Extract the (X, Y) coordinate from the center of the cell holding the provided text.  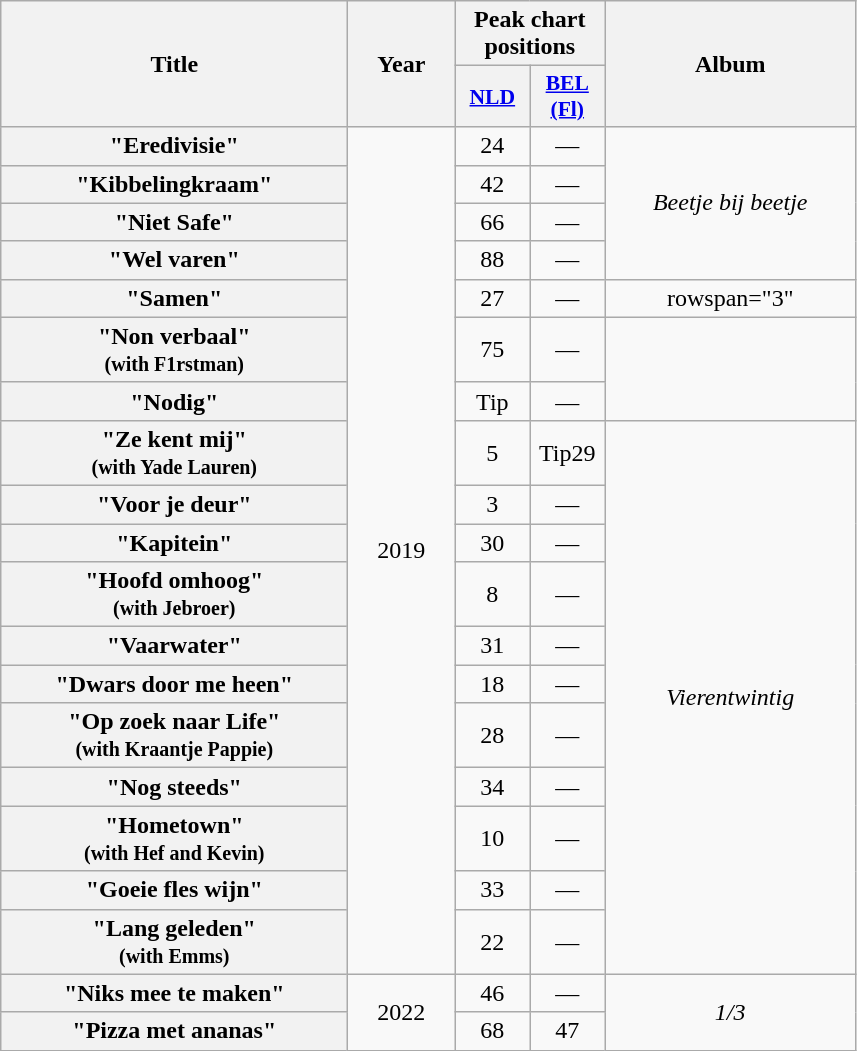
BEL(Fl) (568, 96)
"Nodig" (174, 401)
"Hometown"(with Hef and Kevin) (174, 838)
18 (492, 684)
66 (492, 222)
1/3 (730, 1012)
"Niet Safe" (174, 222)
68 (492, 1031)
"Op zoek naar Life"(with Kraantje Pappie) (174, 736)
47 (568, 1031)
NLD (492, 96)
Vierentwintig (730, 697)
"Samen" (174, 298)
Peak chart positions (530, 34)
5 (492, 452)
46 (492, 993)
33 (492, 890)
"Lang geleden"(with Emms) (174, 942)
"Vaarwater" (174, 646)
34 (492, 787)
"Goeie fles wijn" (174, 890)
42 (492, 184)
8 (492, 594)
"Kapitein" (174, 543)
3 (492, 504)
"Dwars door me heen" (174, 684)
"Niks mee te maken" (174, 993)
22 (492, 942)
"Nog steeds" (174, 787)
rowspan="3" (730, 298)
Beetje bij beetje (730, 203)
24 (492, 146)
Tip29 (568, 452)
"Eredivisie" (174, 146)
28 (492, 736)
Year (402, 64)
"Pizza met ananas" (174, 1031)
2019 (402, 550)
Title (174, 64)
10 (492, 838)
Album (730, 64)
88 (492, 260)
31 (492, 646)
"Kibbelingkraam" (174, 184)
Tip (492, 401)
27 (492, 298)
"Wel varen" (174, 260)
"Non verbaal"(with F1rstman) (174, 350)
30 (492, 543)
"Ze kent mij"(with Yade Lauren) (174, 452)
2022 (402, 1012)
75 (492, 350)
"Hoofd omhoog"(with Jebroer) (174, 594)
"Voor je deur" (174, 504)
